Capture the cell that displays the provided text and extract its [X, Y] central coordinate. 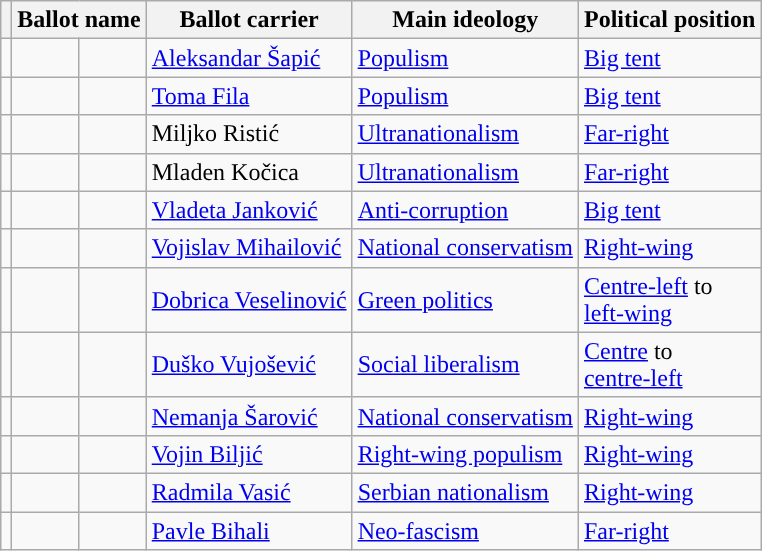
Right-wing populism [465, 454]
Vladeta Janković [249, 210]
Vojin Biljić [249, 454]
Anti-corruption [465, 210]
Dobrica Veselinović [249, 300]
Duško Vujošević [249, 364]
Neo-fascism [465, 531]
Centre tocentre-left [669, 364]
Nemanja Šarović [249, 416]
Centre-left toleft-wing [669, 300]
Green politics [465, 300]
Pavle Bihali [249, 531]
Main ideology [465, 20]
Ballot carrier [249, 20]
Social liberalism [465, 364]
Miljko Ristić [249, 134]
Radmila Vasić [249, 492]
Serbian nationalism [465, 492]
Mladen Kočica [249, 172]
Vojislav Mihailović [249, 248]
Toma Fila [249, 96]
Ballot name [79, 20]
Political position [669, 20]
Aleksandar Šapić [249, 58]
